Search for the cell housing the specified text and yield its [x, y] center coordinate. 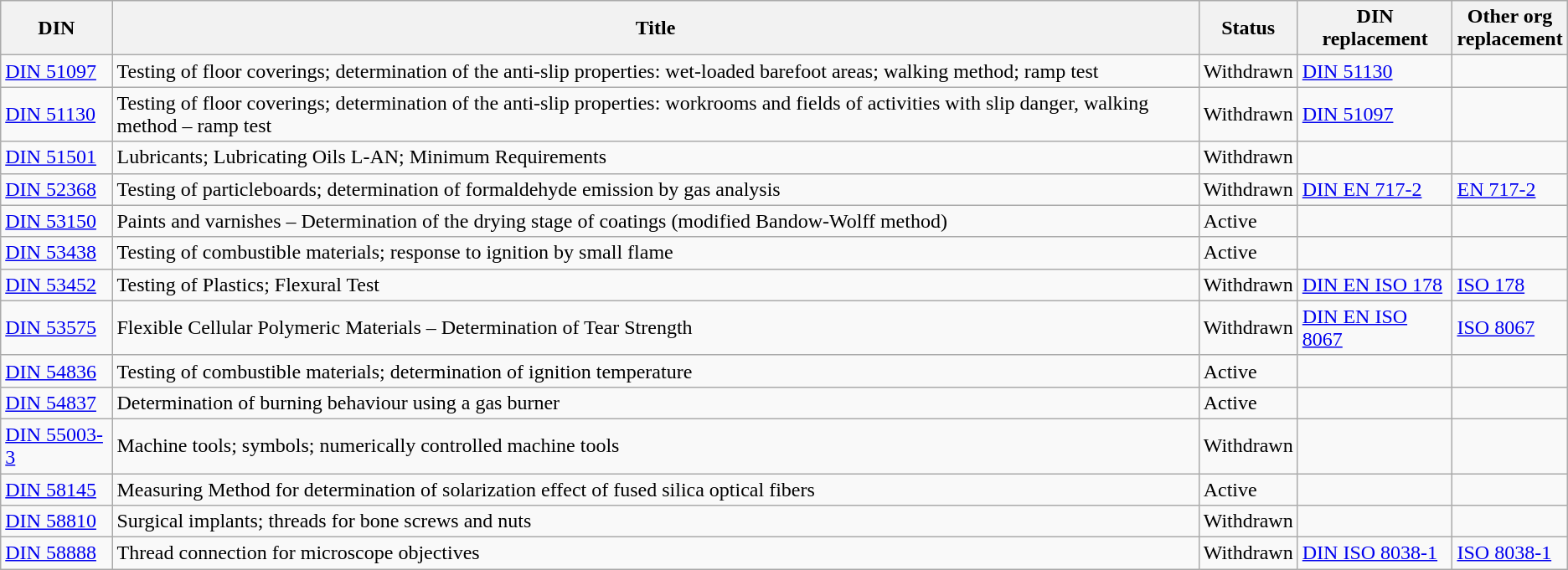
Surgical implants; threads for bone screws and nuts [655, 521]
Lubricants; Lubricating Oils L-AN; Minimum Requirements [655, 157]
Testing of combustible materials; response to ignition by small flame [655, 253]
DIN replacement [1375, 28]
ISO 178 [1509, 285]
DIN 53438 [57, 253]
DIN EN ISO 8067 [1375, 328]
Testing of particleboards; determination of formaldehyde emission by gas analysis [655, 189]
DIN 53150 [57, 221]
Testing of Plastics; Flexural Test [655, 285]
DIN 54836 [57, 371]
Machine tools; symbols; numerically controlled machine tools [655, 445]
Paints and varnishes – Determination of the drying stage of coatings (modified Bandow-Wolff method) [655, 221]
Testing of floor coverings; determination of the anti-slip properties: wet-loaded barefoot areas; walking method; ramp test [655, 71]
ISO 8067 [1509, 328]
DIN 58888 [57, 553]
Title [655, 28]
DIN 58810 [57, 521]
DIN ISO 8038-1 [1375, 553]
Status [1248, 28]
Measuring Method for determination of solarization effect of fused silica optical fibers [655, 490]
Testing of combustible materials; determination of ignition temperature [655, 371]
Other orgreplacement [1509, 28]
DIN 51501 [57, 157]
DIN 53452 [57, 285]
DIN 54837 [57, 403]
DIN [57, 28]
Flexible Cellular Polymeric Materials – Determination of Tear Strength [655, 328]
EN 717-2 [1509, 189]
ISO 8038-1 [1509, 553]
Determination of burning behaviour using a gas burner [655, 403]
DIN 58145 [57, 490]
Thread connection for microscope objectives [655, 553]
DIN 53575 [57, 328]
DIN EN 717-2 [1375, 189]
DIN 52368 [57, 189]
DIN 55003-3 [57, 445]
DIN EN ISO 178 [1375, 285]
